From the cell containing the given text, extract its center point as [X, Y] coordinate. 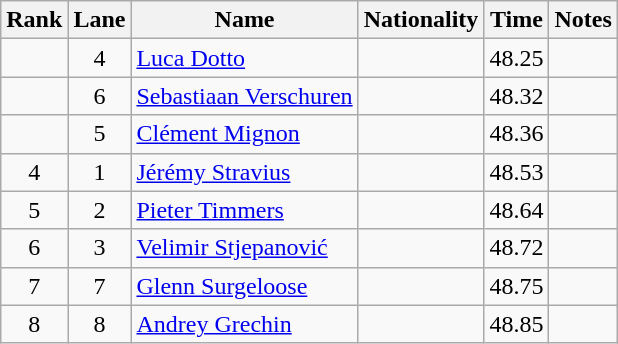
48.72 [516, 248]
Pieter Timmers [244, 210]
48.53 [516, 172]
2 [100, 210]
48.25 [516, 58]
1 [100, 172]
Lane [100, 20]
Glenn Surgeloose [244, 286]
Jérémy Stravius [244, 172]
Nationality [421, 20]
48.32 [516, 96]
Notes [583, 20]
Velimir Stjepanović [244, 248]
Time [516, 20]
Rank [34, 20]
Sebastiaan Verschuren [244, 96]
48.75 [516, 286]
3 [100, 248]
48.85 [516, 324]
Andrey Grechin [244, 324]
48.64 [516, 210]
Name [244, 20]
Clément Mignon [244, 134]
48.36 [516, 134]
Luca Dotto [244, 58]
